Pinpoint the cell where the given text exists, returning its (x, y) midpoint coordinate. 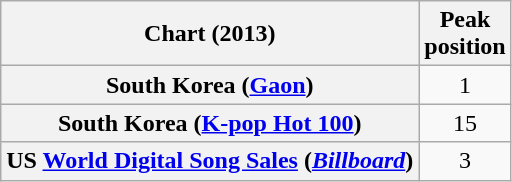
Chart (2013) (210, 34)
South Korea (K-pop Hot 100) (210, 123)
US World Digital Song Sales (Billboard) (210, 161)
South Korea (Gaon) (210, 85)
3 (465, 161)
1 (465, 85)
15 (465, 123)
Peakposition (465, 34)
